Determine the [X, Y] coordinate at the center of the cell enclosing the given text.  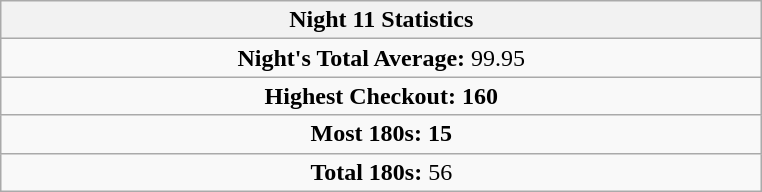
Total 180s: 56 [382, 172]
Most 180s: 15 [382, 134]
Night's Total Average: 99.95 [382, 58]
Night 11 Statistics [382, 20]
Highest Checkout: 160 [382, 96]
